Identify which cell holds the provided text, then report its [x, y] central coordinate. 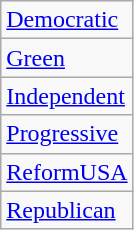
ReformUSA [67, 172]
Democratic [67, 20]
Progressive [67, 134]
Republican [67, 210]
Green [67, 58]
Independent [67, 96]
